Locate the cell with the specified text and output its [X, Y] center coordinate. 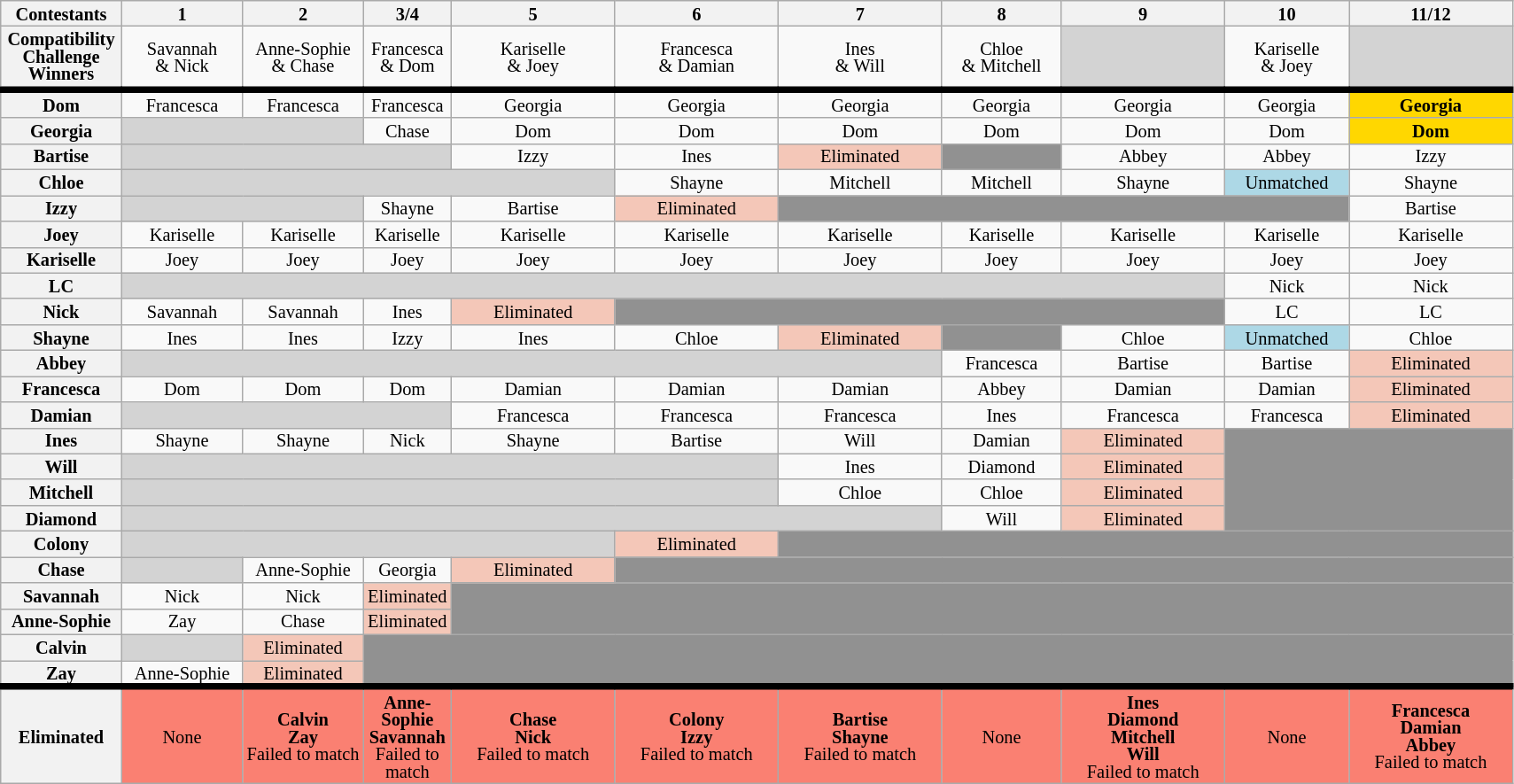
3/4 [408, 12]
6 [696, 12]
1 [182, 12]
Chloe& Mitchell [1001, 58]
Anne-SophieSavannahFailed to match [408, 734]
CalvinZayFailed to match [303, 734]
Francesca& Dom [408, 58]
Anne-Sophie& Chase [303, 58]
8 [1001, 12]
Francesca& Damian [696, 58]
Contestants [61, 12]
Savannah& Nick [182, 58]
5 [533, 12]
2 [303, 12]
10 [1286, 12]
Colony [61, 544]
7 [861, 12]
ColonyIzzyFailed to match [696, 734]
FrancescaDamianAbbeyFailed to match [1432, 734]
11/12 [1432, 12]
Ines& Will [861, 58]
9 [1143, 12]
CompatibilityChallengeWinners [61, 58]
Calvin [61, 647]
InesDiamondMitchellWillFailed to match [1143, 734]
BartiseShayneFailed to match [861, 734]
ChaseNickFailed to match [533, 734]
